Extract the (X, Y) coordinate from the center of the cell holding the provided text.  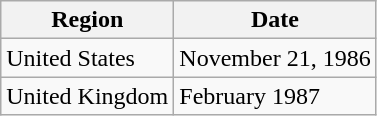
February 1987 (275, 96)
Region (88, 20)
November 21, 1986 (275, 58)
United States (88, 58)
Date (275, 20)
United Kingdom (88, 96)
